Extract the [X, Y] coordinate from the center of the cell holding the provided text.  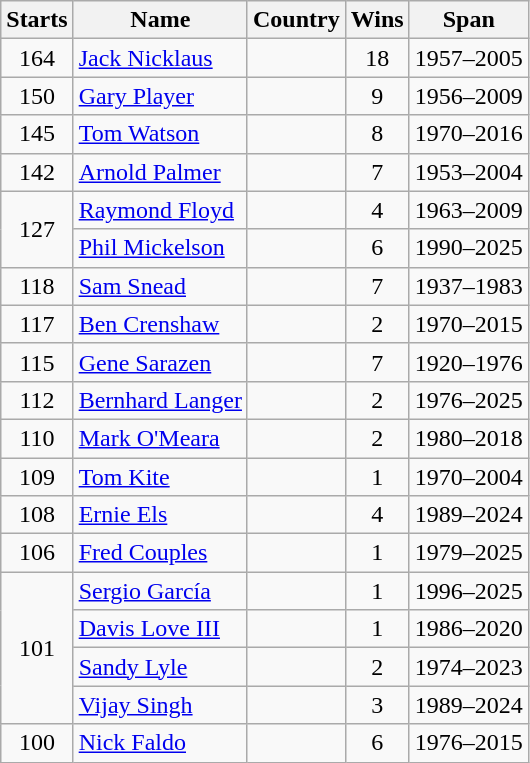
118 [37, 286]
Wins [377, 20]
Ernie Els [160, 515]
1976–2025 [468, 400]
110 [37, 438]
Starts [37, 20]
Fred Couples [160, 553]
142 [37, 172]
1920–1976 [468, 362]
Tom Kite [160, 477]
108 [37, 515]
1986–2020 [468, 629]
Raymond Floyd [160, 210]
Sam Snead [160, 286]
1970–2004 [468, 477]
1974–2023 [468, 667]
1956–2009 [468, 96]
1970–2015 [468, 324]
Phil Mickelson [160, 248]
Bernhard Langer [160, 400]
1996–2025 [468, 591]
127 [37, 229]
Nick Faldo [160, 743]
100 [37, 743]
1970–2016 [468, 134]
1963–2009 [468, 210]
Ben Crenshaw [160, 324]
Sergio García [160, 591]
9 [377, 96]
Span [468, 20]
8 [377, 134]
106 [37, 553]
Mark O'Meara [160, 438]
Davis Love III [160, 629]
1957–2005 [468, 58]
3 [377, 705]
1980–2018 [468, 438]
101 [37, 648]
145 [37, 134]
Country [296, 20]
Gary Player [160, 96]
Gene Sarazen [160, 362]
164 [37, 58]
Jack Nicklaus [160, 58]
109 [37, 477]
Tom Watson [160, 134]
1990–2025 [468, 248]
1976–2015 [468, 743]
1979–2025 [468, 553]
18 [377, 58]
Name [160, 20]
Arnold Palmer [160, 172]
150 [37, 96]
1937–1983 [468, 286]
Vijay Singh [160, 705]
117 [37, 324]
115 [37, 362]
1953–2004 [468, 172]
Sandy Lyle [160, 667]
112 [37, 400]
